Output the [X, Y] coordinate of the center of the cell containing the given text.  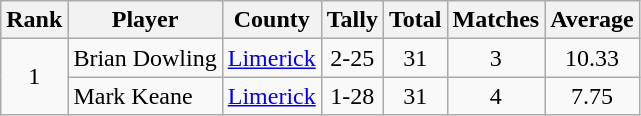
Average [592, 20]
4 [496, 96]
1-28 [352, 96]
2-25 [352, 58]
3 [496, 58]
Brian Dowling [145, 58]
7.75 [592, 96]
Matches [496, 20]
Player [145, 20]
Rank [34, 20]
Mark Keane [145, 96]
Tally [352, 20]
County [272, 20]
1 [34, 77]
Total [415, 20]
10.33 [592, 58]
